Determine the (X, Y) coordinate at the center of the cell enclosing the given text.  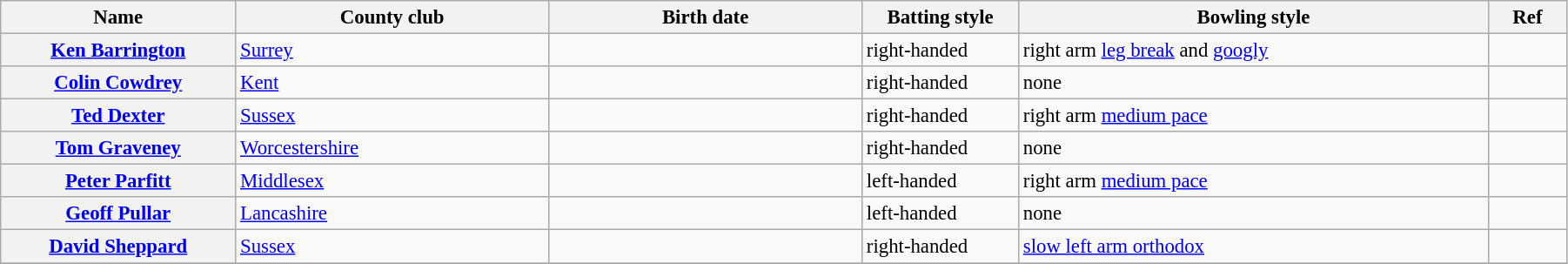
Kent (392, 83)
slow left arm orthodox (1254, 247)
Batting style (941, 17)
Worcestershire (392, 148)
Colin Cowdrey (118, 83)
Surrey (392, 51)
County club (392, 17)
Peter Parfitt (118, 181)
Birth date (706, 17)
Ref (1527, 17)
Geoff Pullar (118, 213)
Lancashire (392, 213)
right arm leg break and googly (1254, 51)
Middlesex (392, 181)
David Sheppard (118, 247)
Name (118, 17)
Bowling style (1254, 17)
Ted Dexter (118, 116)
Ken Barrington (118, 51)
Tom Graveney (118, 148)
